Locate the cell with the specified text and output its (X, Y) center coordinate. 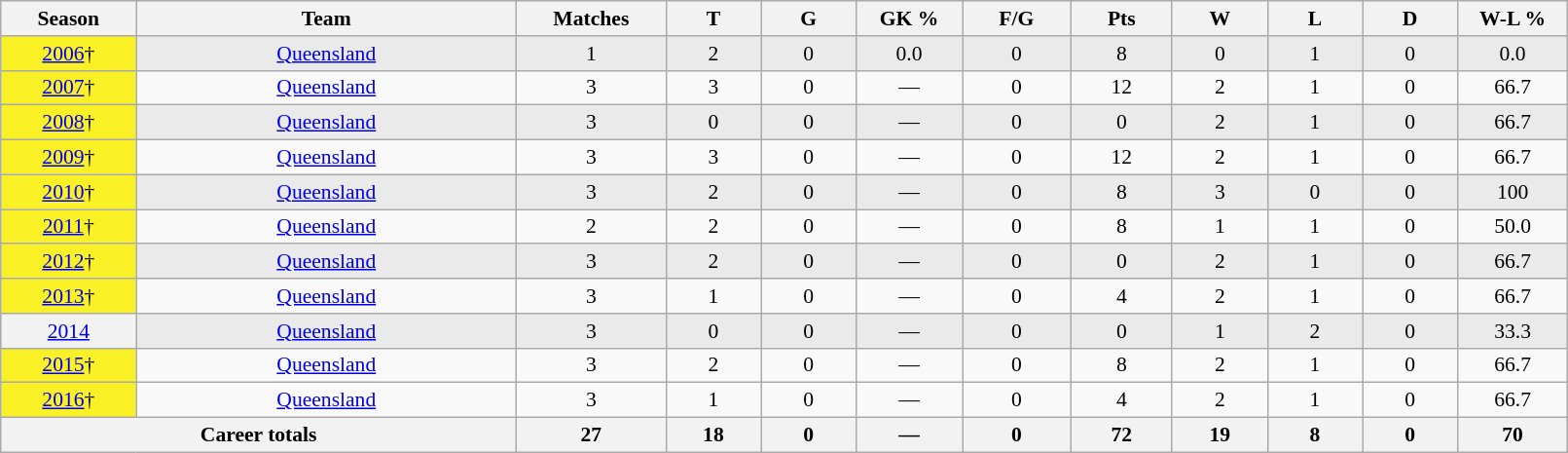
W-L % (1513, 19)
L (1315, 19)
27 (592, 435)
GK % (909, 19)
T (713, 19)
Career totals (259, 435)
2006† (68, 54)
Team (327, 19)
18 (713, 435)
50.0 (1513, 227)
2009† (68, 158)
70 (1513, 435)
33.3 (1513, 331)
2010† (68, 192)
2007† (68, 88)
Pts (1121, 19)
Matches (592, 19)
2012† (68, 262)
2014 (68, 331)
D (1410, 19)
19 (1220, 435)
2011† (68, 227)
G (809, 19)
2008† (68, 123)
2015† (68, 365)
100 (1513, 192)
2013† (68, 296)
72 (1121, 435)
W (1220, 19)
Season (68, 19)
2016† (68, 400)
F/G (1017, 19)
